For the text-containing cell, return its midpoint in [x, y] coordinate format. 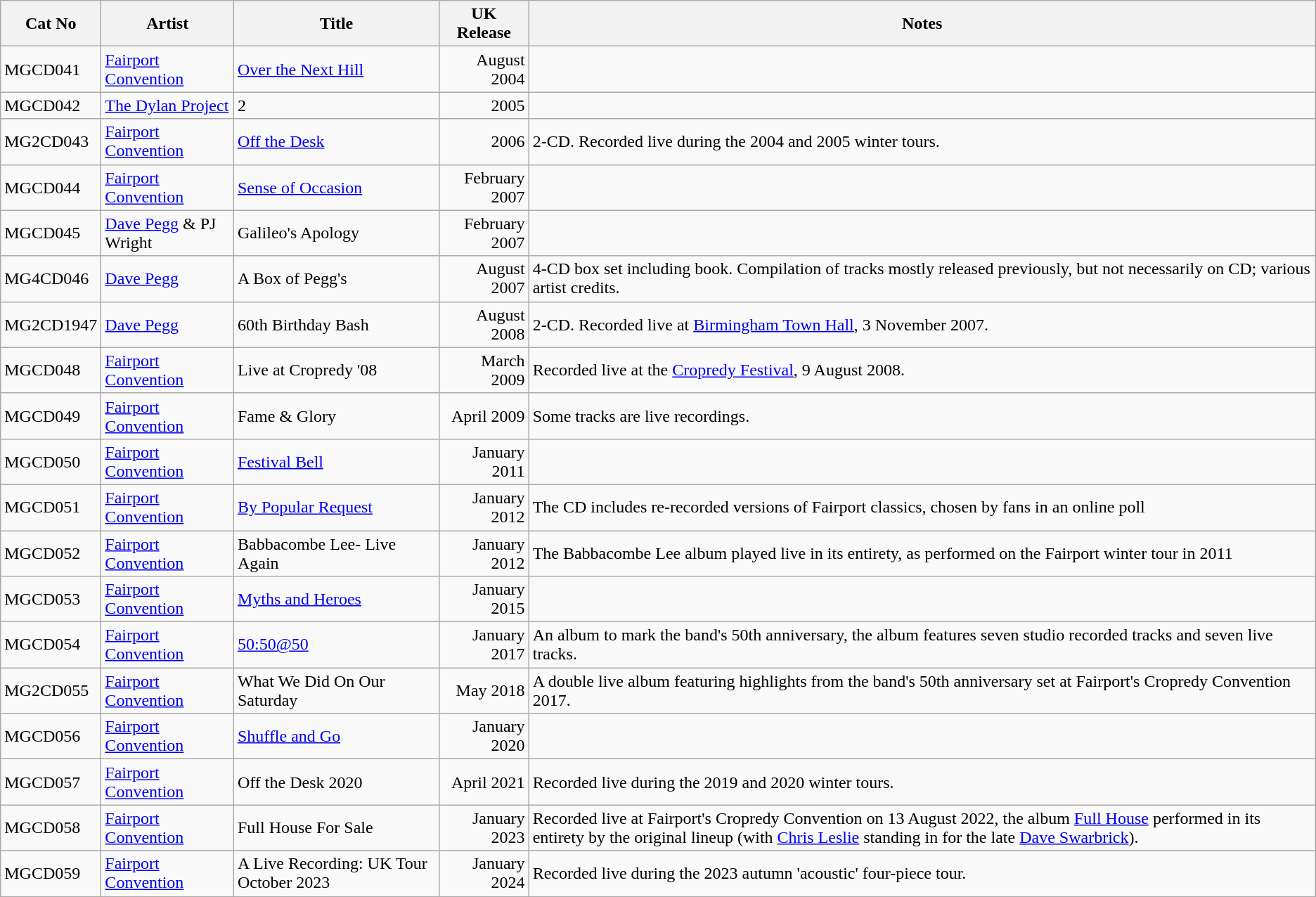
MG2CD055 [51, 690]
50:50@50 [336, 645]
By Popular Request [336, 508]
Fame & Glory [336, 416]
Full House For Sale [336, 828]
March 2009 [484, 370]
August 2004 [484, 69]
Recorded live at the Cropredy Festival, 9 August 2008. [922, 370]
MGCD044 [51, 187]
Festival Bell [336, 461]
The Babbacombe Lee album played live in its entirety, as performed on the Fairport winter tour in 2011 [922, 553]
MGCD045 [51, 233]
August 2008 [484, 325]
2-CD. Recorded live at Birmingham Town Hall, 3 November 2007. [922, 325]
Notes [922, 24]
What We Did On Our Saturday [336, 690]
MGCD051 [51, 508]
The Dylan Project [167, 105]
MGCD049 [51, 416]
Recorded live during the 2023 autumn 'acoustic' four-piece tour. [922, 873]
MGCD057 [51, 782]
2 [336, 105]
April 2021 [484, 782]
2005 [484, 105]
MGCD050 [51, 461]
An album to mark the band's 50th anniversary, the album features seven studio recorded tracks and seven live tracks. [922, 645]
MGCD041 [51, 69]
MG4CD046 [51, 278]
MGCD056 [51, 737]
Shuffle and Go [336, 737]
60th Birthday Bash [336, 325]
January 2024 [484, 873]
Dave Pegg & PJ Wright [167, 233]
Live at Cropredy '08 [336, 370]
Sense of Occasion [336, 187]
Off the Desk 2020 [336, 782]
MGCD059 [51, 873]
January 2020 [484, 737]
MGCD053 [51, 599]
August 2007 [484, 278]
Myths and Heroes [336, 599]
Title [336, 24]
Galileo's Apology [336, 233]
MG2CD1947 [51, 325]
MGCD048 [51, 370]
MG2CD043 [51, 142]
2-CD. Recorded live during the 2004 and 2005 winter tours. [922, 142]
A Box of Pegg's [336, 278]
Off the Desk [336, 142]
MGCD058 [51, 828]
January 2011 [484, 461]
Some tracks are live recordings. [922, 416]
MGCD052 [51, 553]
January 2023 [484, 828]
Cat No [51, 24]
Over the Next Hill [336, 69]
The CD includes re-recorded versions of Fairport classics, chosen by fans in an online poll [922, 508]
UK Release [484, 24]
MGCD054 [51, 645]
A double live album featuring highlights from the band's 50th anniversary set at Fairport's Cropredy Convention 2017. [922, 690]
May 2018 [484, 690]
A Live Recording: UK Tour October 2023 [336, 873]
Artist [167, 24]
2006 [484, 142]
January 2017 [484, 645]
April 2009 [484, 416]
January 2015 [484, 599]
Recorded live during the 2019 and 2020 winter tours. [922, 782]
MGCD042 [51, 105]
Babbacombe Lee- Live Again [336, 553]
4-CD box set including book. Compilation of tracks mostly released previously, but not necessarily on CD; various artist credits. [922, 278]
